Pinpoint the cell where the given text exists, returning its [x, y] midpoint coordinate. 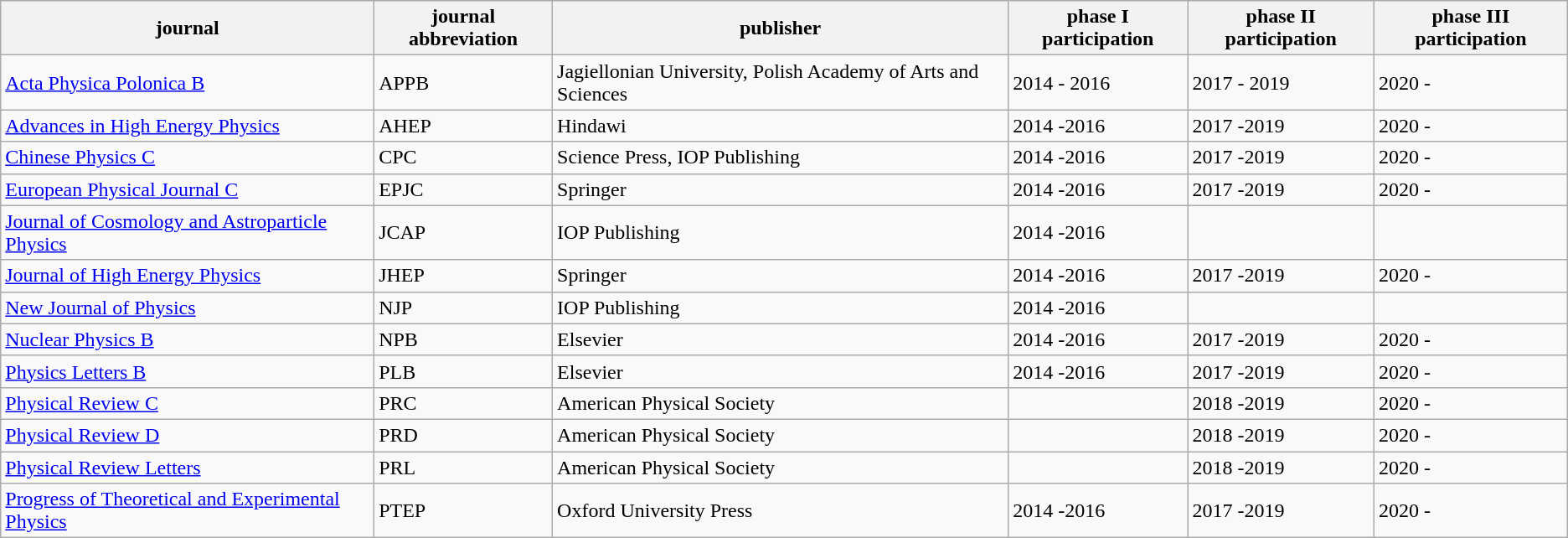
PTEP [464, 511]
PLB [464, 371]
Science Press, IOP Publishing [781, 158]
Hindawi [781, 126]
JCAP [464, 233]
Progress of Theoretical and Experimental Physics [188, 511]
JHEP [464, 276]
PRC [464, 403]
Oxford University Press [781, 511]
AHEP [464, 126]
European Physical Journal C [188, 189]
2014 - 2016 [1098, 82]
Physical Review C [188, 403]
Jagiellonian University, Polish Academy of Arts and Sciences [781, 82]
Physical Review Letters [188, 467]
NPB [464, 339]
Chinese Physics C [188, 158]
publisher [781, 28]
NJP [464, 308]
EPJC [464, 189]
APPB [464, 82]
Physics Letters B [188, 371]
2017 - 2019 [1282, 82]
New Journal of Physics [188, 308]
Acta Physica Polonica B [188, 82]
journal [188, 28]
Physical Review D [188, 435]
phase II participation [1282, 28]
PRD [464, 435]
journal abbreviation [464, 28]
Advances in High Energy Physics [188, 126]
Nuclear Physics B [188, 339]
phase III participation [1471, 28]
CPC [464, 158]
Journal of High Energy Physics [188, 276]
Journal of Cosmology and Astroparticle Physics [188, 233]
PRL [464, 467]
phase I participation [1098, 28]
